Extract the [X, Y] coordinate from the center of the cell holding the provided text.  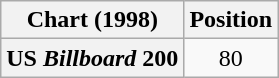
80 [231, 58]
Position [231, 20]
Chart (1998) [92, 20]
US Billboard 200 [92, 58]
